Search for the cell housing the specified text and yield its [x, y] center coordinate. 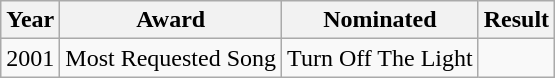
Result [516, 20]
Nominated [380, 20]
Turn Off The Light [380, 58]
Year [30, 20]
Most Requested Song [171, 58]
2001 [30, 58]
Award [171, 20]
